Pinpoint the cell where the given text exists, returning its [x, y] midpoint coordinate. 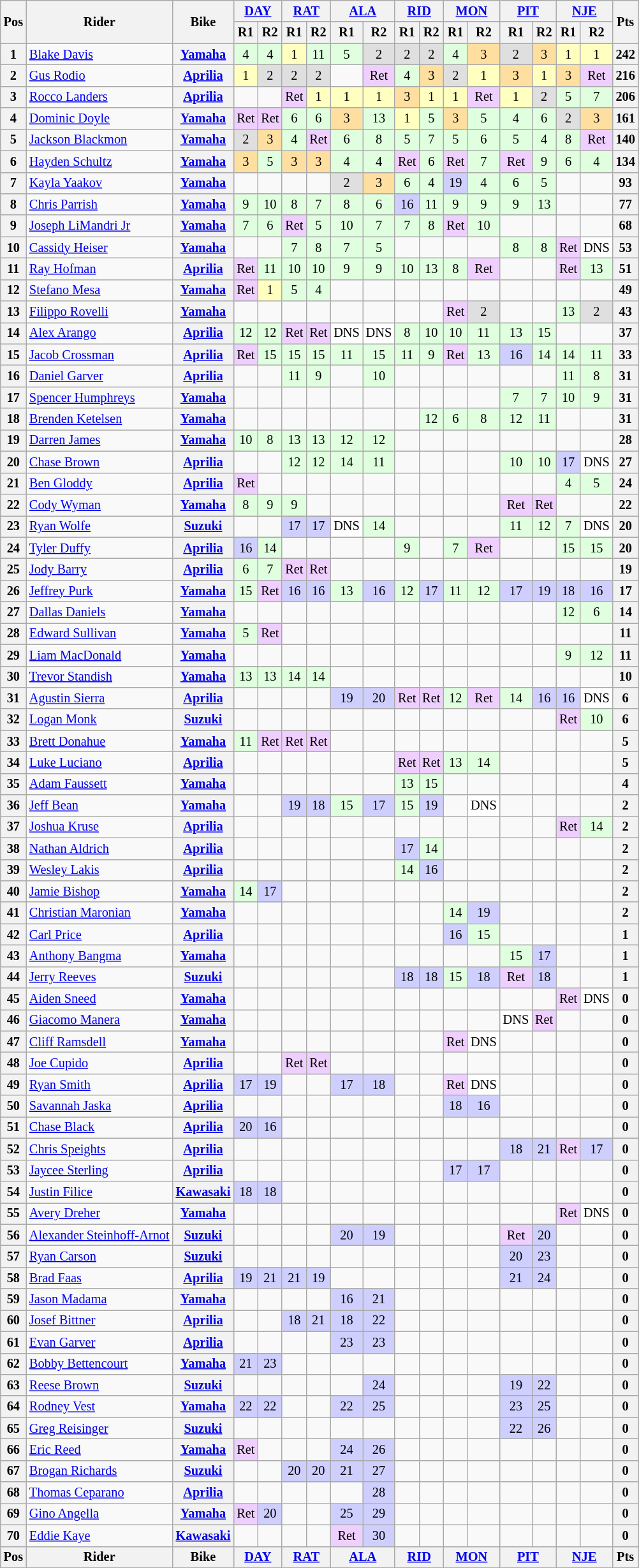
206 [626, 97]
63 [13, 1385]
Liam MacDonald [99, 655]
Alexander Steinhoff-Arnot [99, 1235]
54 [13, 1192]
46 [13, 1020]
Joe Cupido [99, 1063]
58 [13, 1278]
Bobby Bettencourt [99, 1364]
Brogan Richards [99, 1471]
Luke Luciano [99, 762]
Avery Dreher [99, 1213]
93 [626, 183]
56 [13, 1235]
Greg Reisinger [99, 1428]
Joseph LiMandri Jr [99, 226]
42 [13, 935]
Rodney Vest [99, 1407]
Joshua Kruse [99, 827]
Chris Speights [99, 1149]
62 [13, 1364]
Tyler Duffy [99, 548]
Thomas Ceparano [99, 1493]
Cody Wyman [99, 505]
Dallas Daniels [99, 612]
34 [13, 762]
70 [13, 1535]
140 [626, 140]
Carl Price [99, 935]
Josef Bittner [99, 1320]
Brenden Ketelsen [99, 419]
Gino Angella [99, 1514]
Jaycee Sterling [99, 1171]
60 [13, 1320]
44 [13, 977]
Wesley Lakis [99, 870]
Dominic Doyle [99, 119]
66 [13, 1449]
Ryan Wolfe [99, 526]
Ben Gloddy [99, 484]
Ryan Carson [99, 1256]
134 [626, 161]
Darren James [99, 440]
Edward Sullivan [99, 633]
Ray Hofman [99, 269]
Anthony Bangma [99, 956]
216 [626, 75]
242 [626, 54]
Justin Filice [99, 1192]
48 [13, 1063]
Cliff Ramsdell [99, 1042]
39 [13, 870]
Eddie Kaye [99, 1535]
Kayla Yaakov [99, 183]
45 [13, 999]
57 [13, 1256]
Nathan Aldrich [99, 848]
35 [13, 784]
Rocco Landers [99, 97]
Evan Garver [99, 1342]
Brad Faas [99, 1278]
Reese Brown [99, 1385]
38 [13, 848]
Filippo Rovelli [99, 312]
41 [13, 913]
Ryan Smith [99, 1084]
Logan Monk [99, 720]
Christian Maronian [99, 913]
161 [626, 119]
Jeffrey Purk [99, 591]
Chase Black [99, 1127]
55 [13, 1213]
64 [13, 1407]
Jody Barry [99, 569]
Cassidy Heiser [99, 248]
65 [13, 1428]
Chris Parrish [99, 204]
36 [13, 806]
Agustin Sierra [99, 698]
40 [13, 891]
Spencer Humphreys [99, 397]
Gus Rodio [99, 75]
32 [13, 720]
Daniel Garver [99, 376]
Jacob Crossman [99, 355]
Jerry Reeves [99, 977]
69 [13, 1514]
Jason Madama [99, 1299]
Savannah Jaska [99, 1106]
50 [13, 1106]
Adam Faussett [99, 784]
Jackson Blackmon [99, 140]
Eric Reed [99, 1449]
47 [13, 1042]
Stefano Mesa [99, 290]
Jeff Bean [99, 806]
Giacomo Manera [99, 1020]
61 [13, 1342]
77 [626, 204]
59 [13, 1299]
Blake Davis [99, 54]
52 [13, 1149]
67 [13, 1471]
Jamie Bishop [99, 891]
Chase Brown [99, 462]
Trevor Standish [99, 677]
Hayden Schultz [99, 161]
Alex Arango [99, 333]
Brett Donahue [99, 741]
Aiden Sneed [99, 999]
